Provide the [X, Y] coordinate of the cell's center where the given text is located.  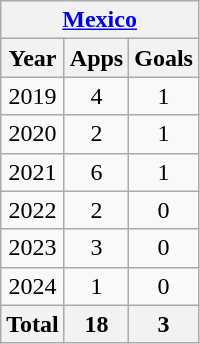
2023 [33, 248]
6 [96, 172]
Goals [164, 58]
2024 [33, 286]
Mexico [100, 20]
Total [33, 324]
4 [96, 96]
18 [96, 324]
2022 [33, 210]
2020 [33, 134]
2019 [33, 96]
2021 [33, 172]
Apps [96, 58]
Year [33, 58]
